Identify which cell holds the provided text, then report its [x, y] central coordinate. 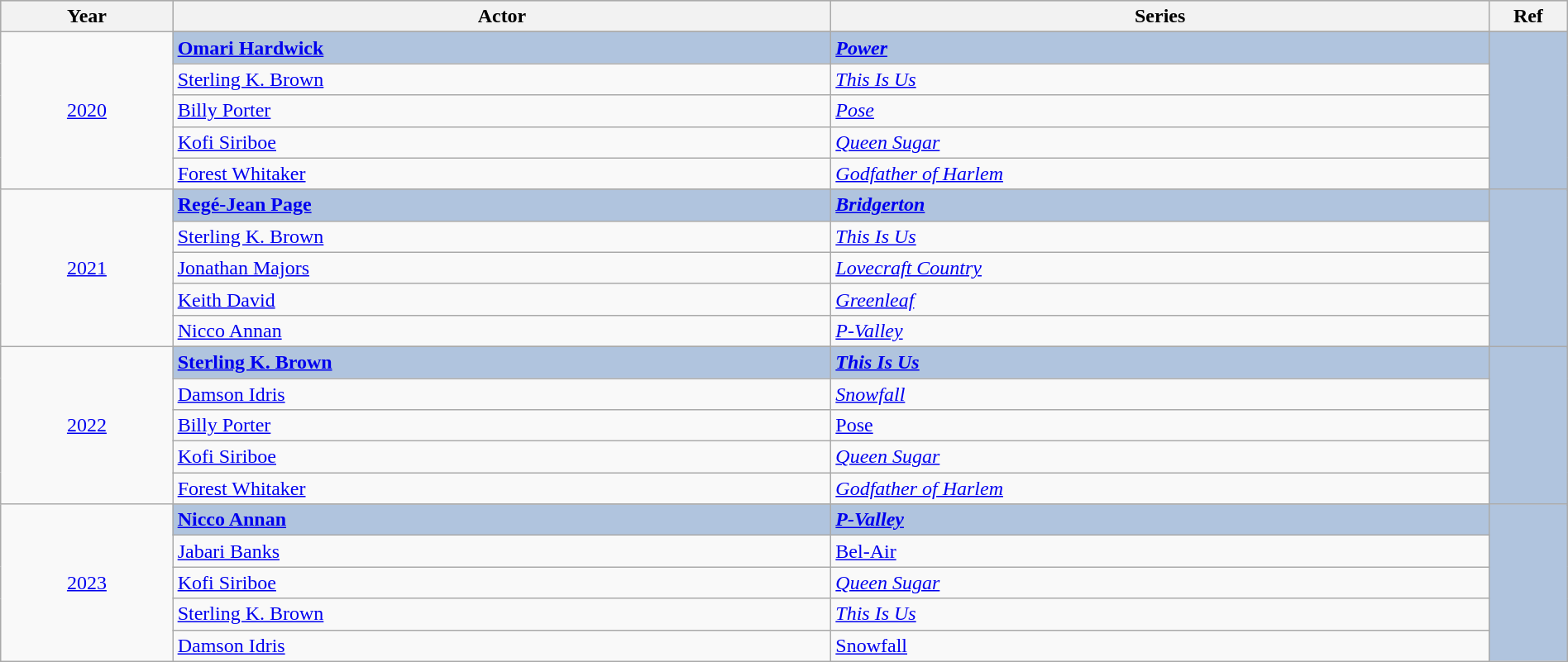
Series [1160, 17]
Bel-Air [1160, 551]
Jabari Banks [502, 551]
2020 [87, 111]
Power [1160, 48]
Greenleaf [1160, 299]
2021 [87, 268]
Keith David [502, 299]
Year [87, 17]
Actor [502, 17]
Ref [1528, 17]
Lovecraft Country [1160, 268]
Regé-Jean Page [502, 205]
Jonathan Majors [502, 268]
Omari Hardwick [502, 48]
2022 [87, 425]
2023 [87, 583]
Bridgerton [1160, 205]
